Search for the cell housing the specified text and yield its [x, y] center coordinate. 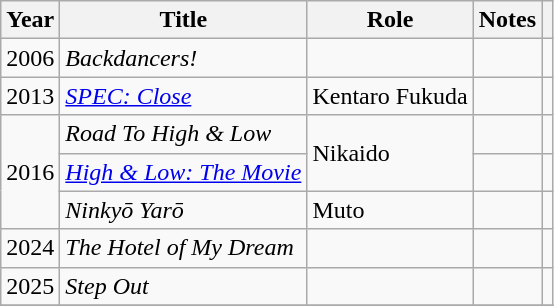
Step Out [184, 286]
Ninkyō Yarō [184, 210]
2013 [30, 96]
Role [390, 20]
Year [30, 20]
Backdancers! [184, 58]
Muto [390, 210]
2016 [30, 172]
2024 [30, 248]
2025 [30, 286]
Road To High & Low [184, 134]
High & Low: The Movie [184, 172]
Kentaro Fukuda [390, 96]
Notes [507, 20]
2006 [30, 58]
The Hotel of My Dream [184, 248]
Nikaido [390, 153]
SPEC: Close [184, 96]
Title [184, 20]
